Pinpoint the cell where the given text exists, returning its (x, y) midpoint coordinate. 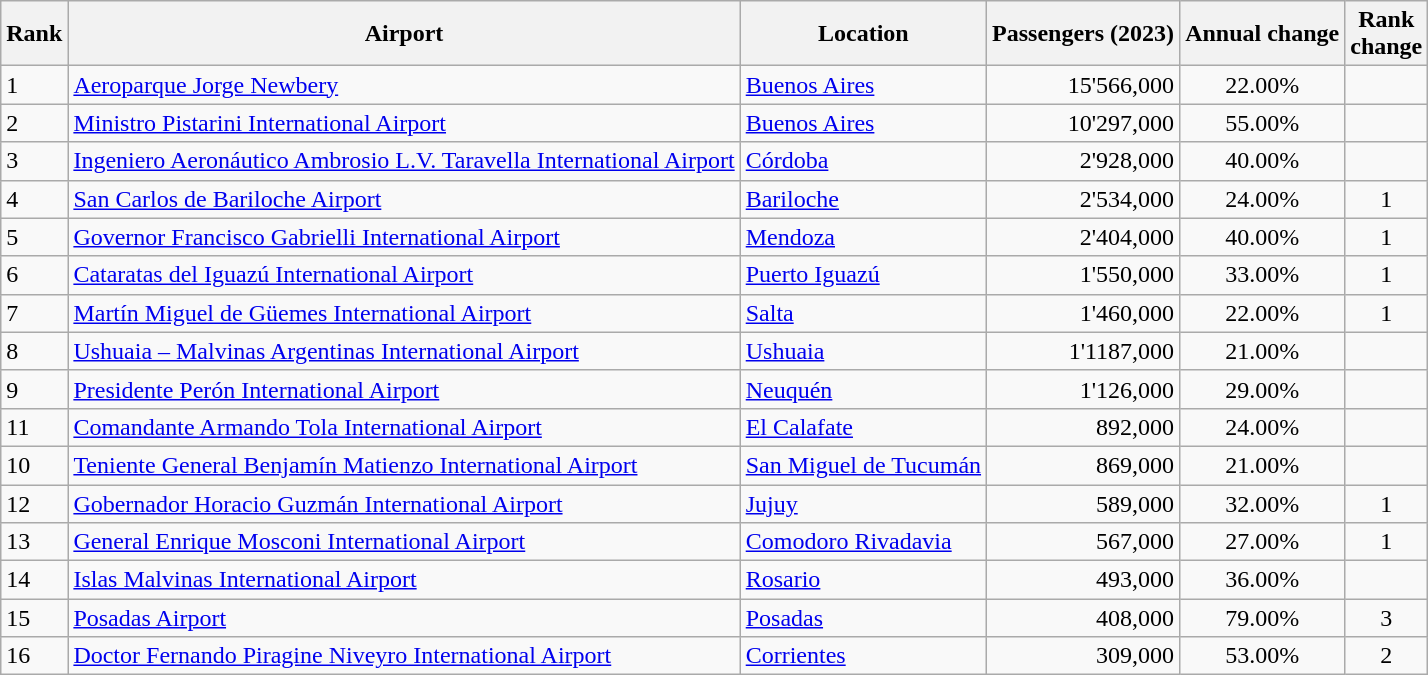
10 (34, 465)
408,000 (1084, 618)
1'1187,000 (1084, 351)
Comandante Armando Tola International Airport (404, 427)
1'126,000 (1084, 389)
Islas Malvinas International Airport (404, 580)
53.00% (1262, 656)
Ushuaia (863, 351)
1'460,000 (1084, 313)
Rosario (863, 580)
16 (34, 656)
33.00% (1262, 275)
Ushuaia – Malvinas Argentinas International Airport (404, 351)
Martín Miguel de Güemes International Airport (404, 313)
8 (34, 351)
869,000 (1084, 465)
2'928,000 (1084, 161)
6 (34, 275)
10'297,000 (1084, 123)
Doctor Fernando Piragine Niveyro International Airport (404, 656)
55.00% (1262, 123)
Neuquén (863, 389)
Rankchange (1386, 34)
Location (863, 34)
27.00% (1262, 542)
32.00% (1262, 503)
San Miguel de Tucumán (863, 465)
11 (34, 427)
29.00% (1262, 389)
2'534,000 (1084, 199)
14 (34, 580)
Annual change (1262, 34)
79.00% (1262, 618)
13 (34, 542)
Governor Francisco Gabrielli International Airport (404, 237)
567,000 (1084, 542)
493,000 (1084, 580)
Ministro Pistarini International Airport (404, 123)
Ingeniero Aeronáutico Ambrosio L.V. Taravella International Airport (404, 161)
4 (34, 199)
Rank (34, 34)
Cataratas del Iguazú International Airport (404, 275)
Bariloche (863, 199)
Jujuy (863, 503)
General Enrique Mosconi International Airport (404, 542)
15 (34, 618)
9 (34, 389)
Puerto Iguazú (863, 275)
Presidente Perón International Airport (404, 389)
Posadas Airport (404, 618)
El Calafate (863, 427)
Comodoro Rivadavia (863, 542)
Airport (404, 34)
Teniente General Benjamín Matienzo International Airport (404, 465)
Posadas (863, 618)
15'566,000 (1084, 85)
36.00% (1262, 580)
309,000 (1084, 656)
2'404,000 (1084, 237)
Salta (863, 313)
Passengers (2023) (1084, 34)
892,000 (1084, 427)
Córdoba (863, 161)
Corrientes (863, 656)
12 (34, 503)
Mendoza (863, 237)
1'550,000 (1084, 275)
Gobernador Horacio Guzmán International Airport (404, 503)
Aeroparque Jorge Newbery (404, 85)
5 (34, 237)
7 (34, 313)
589,000 (1084, 503)
San Carlos de Bariloche Airport (404, 199)
